Identify which cell holds the provided text, then report its (x, y) central coordinate. 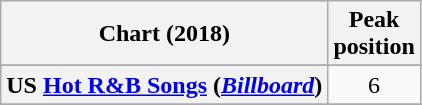
6 (374, 85)
Chart (2018) (164, 34)
US Hot R&B Songs (Billboard) (164, 85)
Peak position (374, 34)
